Identify which cell holds the provided text, then report its [X, Y] central coordinate. 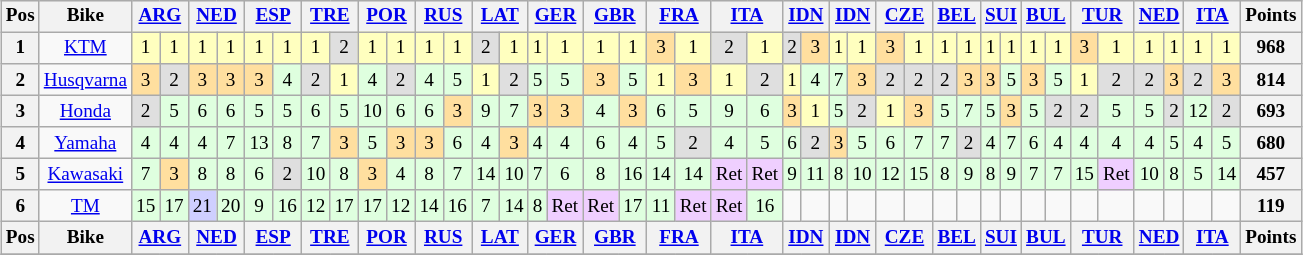
968 [1271, 48]
21 [202, 206]
Kawasaki [85, 175]
693 [1271, 111]
680 [1271, 143]
TM [85, 206]
Yamaha [85, 143]
13 [259, 143]
119 [1271, 206]
Husqvarna [85, 80]
KTM [85, 48]
457 [1271, 175]
814 [1271, 80]
Honda [85, 111]
20 [230, 206]
